Pinpoint the cell where the given text exists, returning its [x, y] midpoint coordinate. 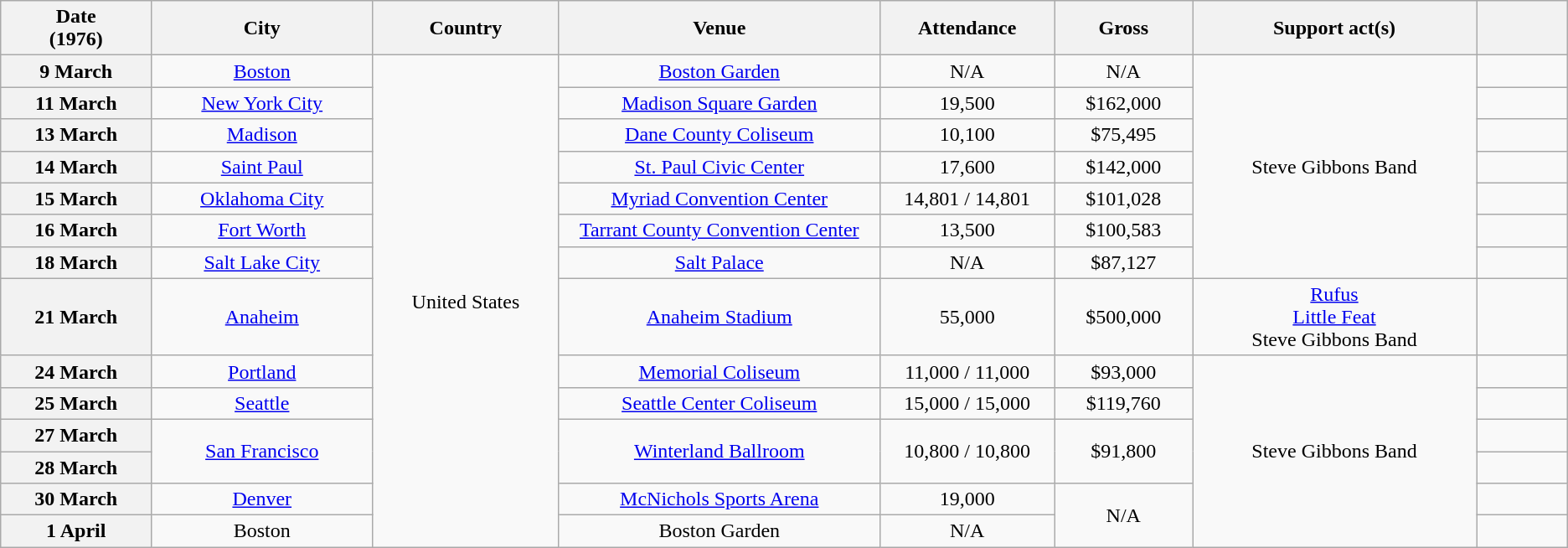
$162,000 [1123, 103]
Oklahoma City [262, 199]
Tarrant County Convention Center [719, 230]
28 March [76, 467]
Winterland Ballroom [719, 451]
19,500 [967, 103]
Madison [262, 135]
McNichols Sports Arena [719, 499]
Dane County Coliseum [719, 135]
San Francisco [262, 451]
14,801 / 14,801 [967, 199]
Anaheim Stadium [719, 317]
Seattle [262, 403]
Venue [719, 28]
Attendance [967, 28]
55,000 [967, 317]
19,000 [967, 499]
Country [466, 28]
27 March [76, 435]
Date(1976) [76, 28]
10,100 [967, 135]
$142,000 [1123, 167]
Fort Worth [262, 230]
10,800 / 10,800 [967, 451]
18 March [76, 262]
New York City [262, 103]
11 March [76, 103]
16 March [76, 230]
$500,000 [1123, 317]
Madison Square Garden [719, 103]
Saint Paul [262, 167]
$119,760 [1123, 403]
St. Paul Civic Center [719, 167]
25 March [76, 403]
Denver [262, 499]
1 April [76, 531]
$101,028 [1123, 199]
15 March [76, 199]
Salt Lake City [262, 262]
$100,583 [1123, 230]
21 March [76, 317]
$87,127 [1123, 262]
13 March [76, 135]
24 March [76, 371]
Support act(s) [1335, 28]
Seattle Center Coliseum [719, 403]
Salt Palace [719, 262]
Myriad Convention Center [719, 199]
13,500 [967, 230]
15,000 / 15,000 [967, 403]
$91,800 [1123, 451]
City [262, 28]
RufusLittle FeatSteve Gibbons Band [1335, 317]
11,000 / 11,000 [967, 371]
United States [466, 302]
Portland [262, 371]
17,600 [967, 167]
Anaheim [262, 317]
9 March [76, 71]
$75,495 [1123, 135]
14 March [76, 167]
Gross [1123, 28]
30 March [76, 499]
Memorial Coliseum [719, 371]
$93,000 [1123, 371]
